Determine the (x, y) coordinate at the center of the cell enclosing the given text.  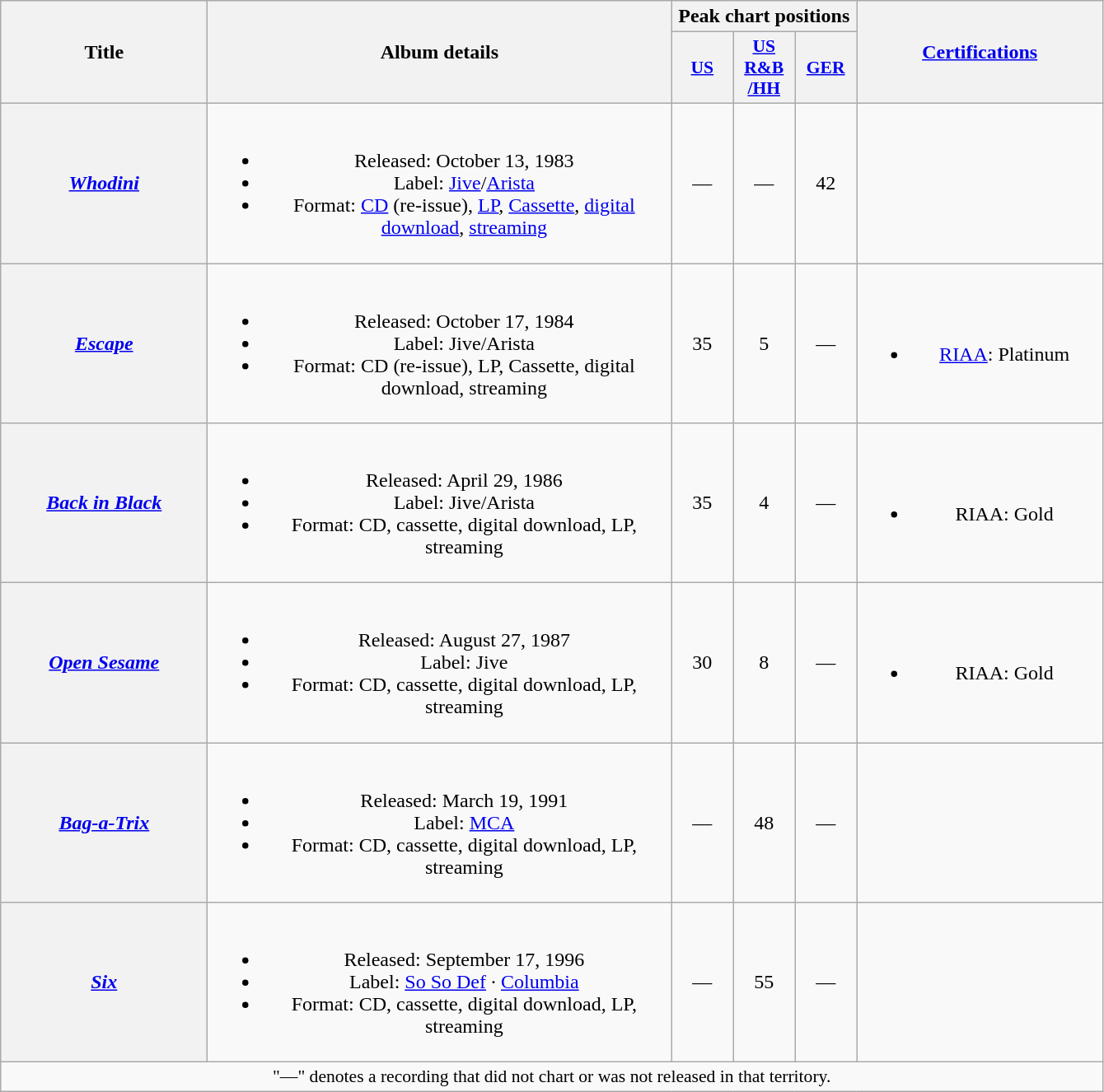
Released: October 17, 1984Label: Jive/AristaFormat: CD (re-issue), LP, Cassette, digital download, streaming (440, 343)
Six (104, 982)
Released: August 27, 1987Label: JiveFormat: CD, cassette, digital download, LP, streaming (440, 663)
55 (765, 982)
Peak chart positions (765, 16)
US (702, 68)
48 (765, 823)
42 (826, 183)
Back in Black (104, 503)
Escape (104, 343)
5 (765, 343)
"—" denotes a recording that did not chart or was not released in that territory. (552, 1077)
Certifications (980, 53)
30 (702, 663)
Released: March 19, 1991Label: MCAFormat: CD, cassette, digital download, LP, streaming (440, 823)
Whodini (104, 183)
Title (104, 53)
Released: October 13, 1983Label: Jive/AristaFormat: CD (re-issue), LP, Cassette, digital download, streaming (440, 183)
Bag-a-Trix (104, 823)
8 (765, 663)
Released: September 17, 1996Label: So So Def · ColumbiaFormat: CD, cassette, digital download, LP, streaming (440, 982)
4 (765, 503)
USR&B/HH (765, 68)
Album details (440, 53)
Open Sesame (104, 663)
Released: April 29, 1986Label: Jive/AristaFormat: CD, cassette, digital download, LP, streaming (440, 503)
RIAA: Platinum (980, 343)
GER (826, 68)
